Provide the [x, y] coordinate of the cell's center where the given text is located.  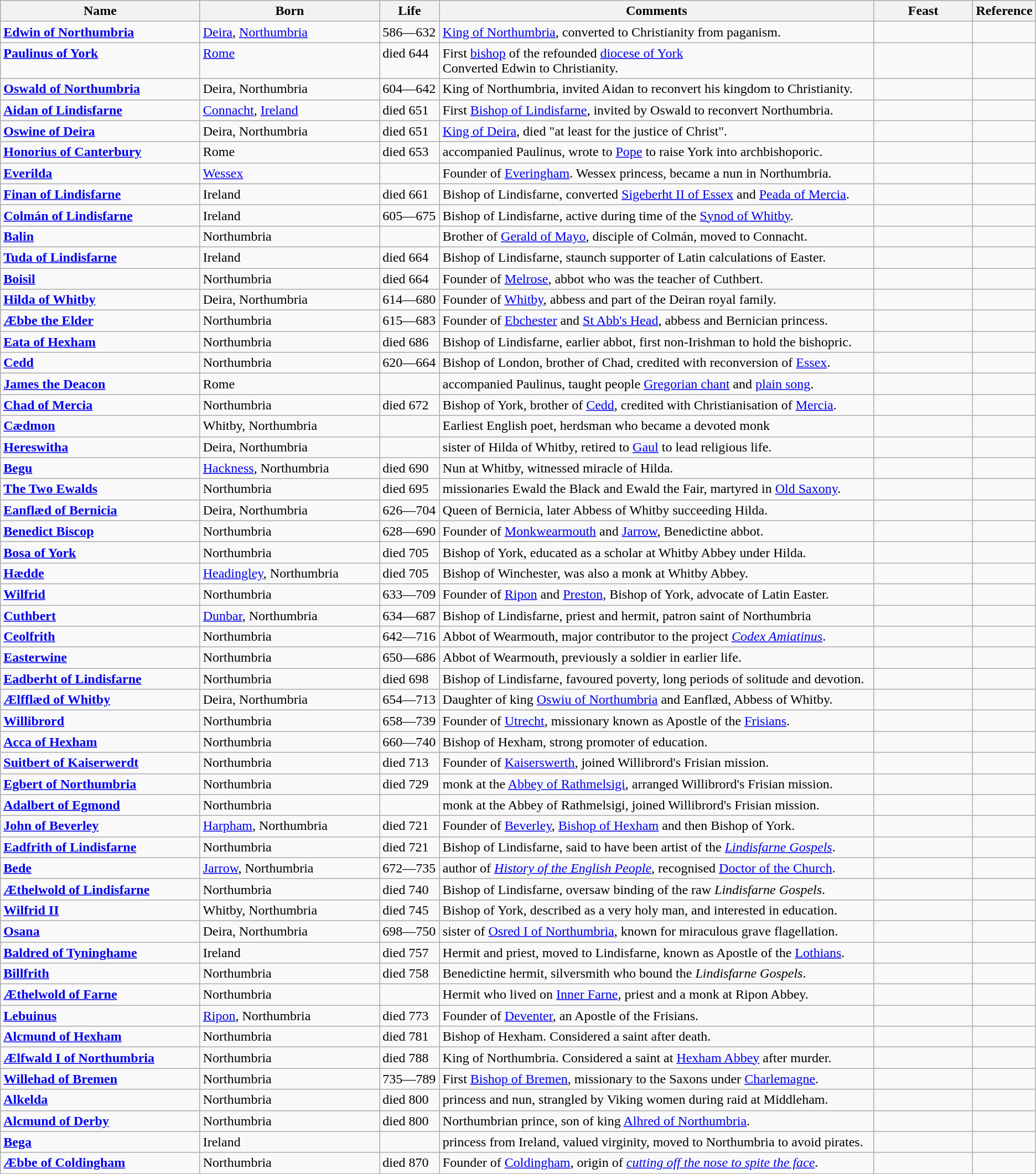
642—716 [410, 637]
658—739 [410, 721]
Edwin of Northumbria [100, 32]
Bishop of Winchester, was also a monk at Whitby Abbey. [656, 573]
Nun at Whitby, witnessed miracle of Hilda. [656, 468]
626—704 [410, 510]
Eata of Hexham [100, 342]
died 672 [410, 405]
Bega [100, 1142]
620—664 [410, 363]
Hereswitha [100, 447]
died 686 [410, 342]
died 698 [410, 679]
Founder of Monkwearmouth and Jarrow, Benedictine abbot. [656, 531]
Founder of Ripon and Preston, Bishop of York, advocate of Latin Easter. [656, 594]
Harpham, Northumbria [289, 826]
Founder of Coldingham, origin of cutting off the nose to spite the face. [656, 1163]
Bishop of Lindisfarne, staunch supporter of Latin calculations of Easter. [656, 257]
died 773 [410, 1016]
672—735 [410, 868]
Name [100, 11]
Adalbert of Egmond [100, 805]
Oswald of Northumbria [100, 89]
Everilda [100, 173]
Founder of Ebchester and St Abb's Head, abbess and Bernician princess. [656, 321]
605—675 [410, 215]
Hermit and priest, moved to Lindisfarne, known as Apostle of the Lothians. [656, 952]
author of History of the English People, recognised Doctor of the Church. [656, 868]
Earliest English poet, herdsman who became a devoted monk [656, 426]
Bosa of York [100, 552]
sister of Hilda of Whitby, retired to Gaul to lead religious life. [656, 447]
princess and nun, strangled by Viking women during raid at Middleham. [656, 1100]
Founder of Everingham. Wessex princess, became a nun in Northumbria. [656, 173]
Bishop of Lindisfarne, converted Sigeberht II of Essex and Peada of Mercia. [656, 194]
Headingley, Northumbria [289, 573]
654—713 [410, 700]
Æthelwold of Lindisfarne [100, 889]
Tuda of Lindisfarne [100, 257]
Ceolfrith [100, 637]
died 740 [410, 889]
Oswine of Deira [100, 131]
Hilda of Whitby [100, 300]
Æbbe the Elder [100, 321]
The Two Ewalds [100, 489]
Founder of Deventer, an Apostle of the Frisians. [656, 1016]
died 690 [410, 468]
Bishop of Hexham, strong promoter of education. [656, 742]
monk at the Abbey of Rathmelsigi, joined Willibrord's Frisian mission. [656, 805]
Wilfrid II [100, 910]
Egbert of Northumbria [100, 784]
Reference [1004, 11]
Bishop of York, described as a very holy man, and interested in education. [656, 910]
Benedictine hermit, silversmith who bound the Lindisfarne Gospels. [656, 974]
died 713 [410, 763]
Baldred of Tyninghame [100, 952]
Brother of Gerald of Mayo, disciple of Colmán, moved to Connacht. [656, 236]
Willibrord [100, 721]
Suitbert of Kaiserwerdt [100, 763]
Billfrith [100, 974]
Bede [100, 868]
died 729 [410, 784]
660—740 [410, 742]
Colmán of Lindisfarne [100, 215]
Willehad of Bremen [100, 1079]
died 644 [410, 61]
614—680 [410, 300]
Hædde [100, 573]
Wilfrid [100, 594]
633—709 [410, 594]
Boisil [100, 278]
Bishop of Lindisfarne, said to have been artist of the Lindisfarne Gospels. [656, 847]
died 661 [410, 194]
James the Deacon [100, 384]
King of Deira, died "at least for the justice of Christ". [656, 131]
King of Northumbria, converted to Christianity from paganism. [656, 32]
Eadfrith of Lindisfarne [100, 847]
died 781 [410, 1037]
King of Northumbria, invited Aidan to reconvert his kingdom to Christianity. [656, 89]
615—683 [410, 321]
Osana [100, 931]
Lebuinus [100, 1016]
Queen of Bernicia, later Abbess of Whitby succeeding Hilda. [656, 510]
monk at the Abbey of Rathmelsigi, arranged Willibrord's Frisian mission. [656, 784]
Life [410, 11]
Bishop of Lindisfarne, active during time of the Synod of Whitby. [656, 215]
604—642 [410, 89]
Born [289, 11]
Alcmund of Hexham [100, 1037]
died 653 [410, 152]
Cedd [100, 363]
Aidan of Lindisfarne [100, 110]
Founder of Whitby, abbess and part of the Deiran royal family. [656, 300]
died 757 [410, 952]
died 695 [410, 489]
First Bishop of Bremen, missionary to the Saxons under Charlemagne. [656, 1079]
died 758 [410, 974]
698—750 [410, 931]
Founder of Melrose, abbot who was the teacher of Cuthbert. [656, 278]
died 870 [410, 1163]
Bishop of London, brother of Chad, credited with reconversion of Essex. [656, 363]
Æbbe of Coldingham [100, 1163]
sister of Osred I of Northumbria, known for miraculous grave flagellation. [656, 931]
634—687 [410, 616]
died 745 [410, 910]
628—690 [410, 531]
Chad of Mercia [100, 405]
Wessex [289, 173]
Hermit who lived on Inner Farne, priest and a monk at Ripon Abbey. [656, 995]
735—789 [410, 1079]
Dunbar, Northumbria [289, 616]
accompanied Paulinus, wrote to Pope to raise York into archbishoporic. [656, 152]
650—686 [410, 658]
Honorius of Canterbury [100, 152]
586—632 [410, 32]
Bishop of Hexham. Considered a saint after death. [656, 1037]
died 788 [410, 1058]
Abbot of Wearmouth, previously a soldier in earlier life. [656, 658]
Cædmon [100, 426]
Bishop of Lindisfarne, earlier abbot, first non-Irishman to hold the bishopric. [656, 342]
Benedict Biscop [100, 531]
Finan of Lindisfarne [100, 194]
Æthelwold of Farne [100, 995]
Begu [100, 468]
Ælfwald I of Northumbria [100, 1058]
accompanied Paulinus, taught people Gregorian chant and plain song. [656, 384]
Hackness, Northumbria [289, 468]
Balin [100, 236]
Acca of Hexham [100, 742]
missionaries Ewald the Black and Ewald the Fair, martyred in Old Saxony. [656, 489]
First Bishop of Lindisfarne, invited by Oswald to reconvert Northumbria. [656, 110]
Eadberht of Lindisfarne [100, 679]
Alkelda [100, 1100]
First bishop of the refounded diocese of YorkConverted Edwin to Christianity. [656, 61]
Founder of Beverley, Bishop of Hexham and then Bishop of York. [656, 826]
King of Northumbria. Considered a saint at Hexham Abbey after murder. [656, 1058]
Bishop of Lindisfarne, priest and hermit, patron saint of Northumbria [656, 616]
Bishop of Lindisfarne, favoured poverty, long periods of solitude and devotion. [656, 679]
Ælfflæd of Whitby [100, 700]
Abbot of Wearmouth, major contributor to the project Codex Amiatinus. [656, 637]
John of Beverley [100, 826]
Bishop of York, brother of Cedd, credited with Christianisation of Mercia. [656, 405]
princess from Ireland, valued virginity, moved to Northumbria to avoid pirates. [656, 1142]
Founder of Utrecht, missionary known as Apostle of the Frisians. [656, 721]
Bishop of Lindisfarne, oversaw binding of the raw Lindisfarne Gospels. [656, 889]
Feast [923, 11]
Bishop of York, educated as a scholar at Whitby Abbey under Hilda. [656, 552]
Comments [656, 11]
Founder of Kaiserswerth, joined Willibrord's Frisian mission. [656, 763]
Paulinus of York [100, 61]
Jarrow, Northumbria [289, 868]
Connacht, Ireland [289, 110]
Ripon, Northumbria [289, 1016]
Alcmund of Derby [100, 1121]
Eanflæd of Bernicia [100, 510]
Daughter of king Oswiu of Northumbria and Eanflæd, Abbess of Whitby. [656, 700]
Cuthbert [100, 616]
Northumbrian prince, son of king Alhred of Northumbria. [656, 1121]
Easterwine [100, 658]
